Provide the [x, y] coordinate of the cell's center where the given text is located.  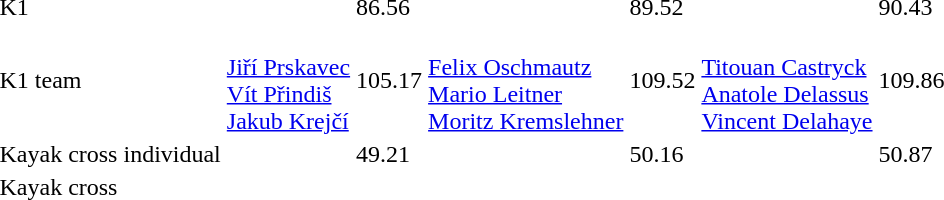
109.52 [662, 80]
Jiří PrskavecVít PřindišJakub Krejčí [288, 80]
49.21 [390, 154]
105.17 [390, 80]
Felix OschmautzMario LeitnerMoritz Kremslehner [526, 80]
Titouan CastryckAnatole DelassusVincent Delahaye [787, 80]
50.16 [662, 154]
